Search for the cell housing the specified text and yield its (X, Y) center coordinate. 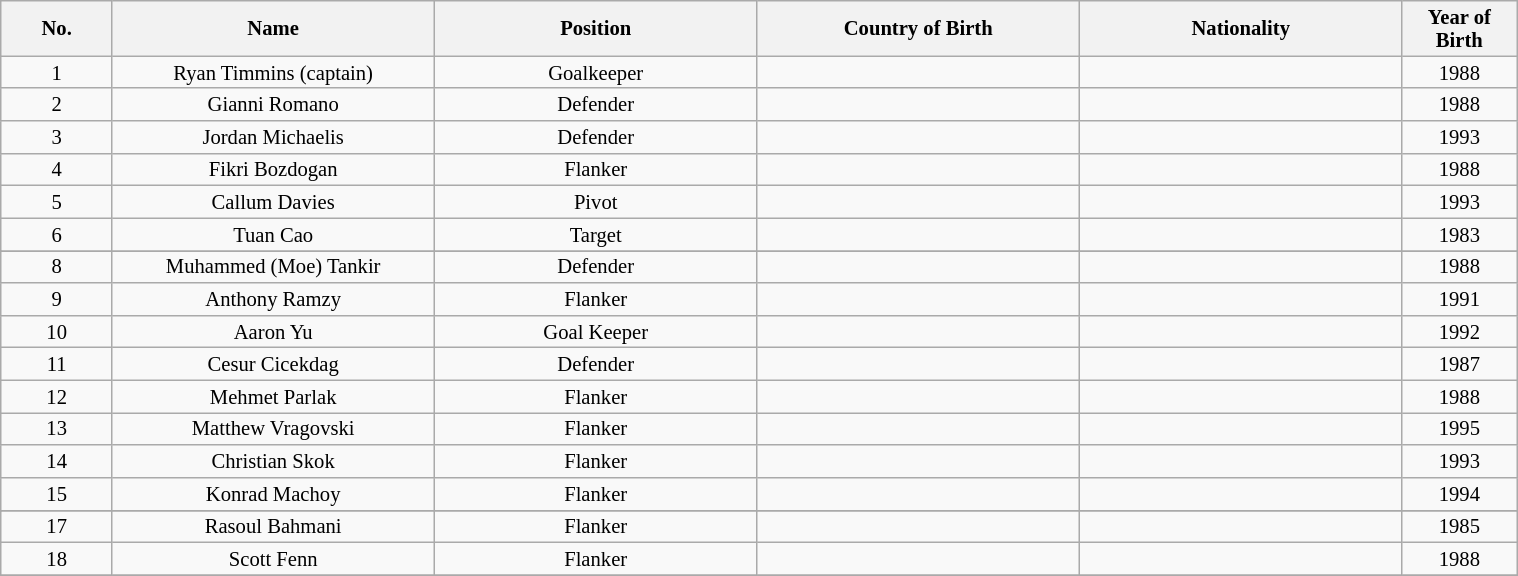
2 (56, 104)
Nationality (1240, 28)
6 (56, 234)
Pivot (596, 201)
1995 (1460, 428)
17 (56, 526)
Name (274, 28)
Gianni Romano (274, 104)
18 (56, 558)
1983 (1460, 234)
3 (56, 136)
Scott Fenn (274, 558)
1985 (1460, 526)
Goal Keeper (596, 331)
10 (56, 331)
Jordan Michaelis (274, 136)
4 (56, 169)
Country of Birth (918, 28)
Matthew Vragovski (274, 428)
1994 (1460, 493)
14 (56, 461)
Position (596, 28)
11 (56, 364)
Rasoul Bahmani (274, 526)
Anthony Ramzy (274, 299)
8 (56, 266)
1987 (1460, 364)
9 (56, 299)
Aaron Yu (274, 331)
12 (56, 396)
Muhammed (Moe) Tankir (274, 266)
Christian Skok (274, 461)
Mehmet Parlak (274, 396)
13 (56, 428)
Konrad Machoy (274, 493)
Year of Birth (1460, 28)
15 (56, 493)
No. (56, 28)
1 (56, 72)
1992 (1460, 331)
Cesur Cicekdag (274, 364)
Callum Davies (274, 201)
5 (56, 201)
Ryan Timmins (captain) (274, 72)
Fikri Bozdogan (274, 169)
Goalkeeper (596, 72)
Tuan Cao (274, 234)
Target (596, 234)
1991 (1460, 299)
